From the cell containing the given text, extract its center point as [x, y] coordinate. 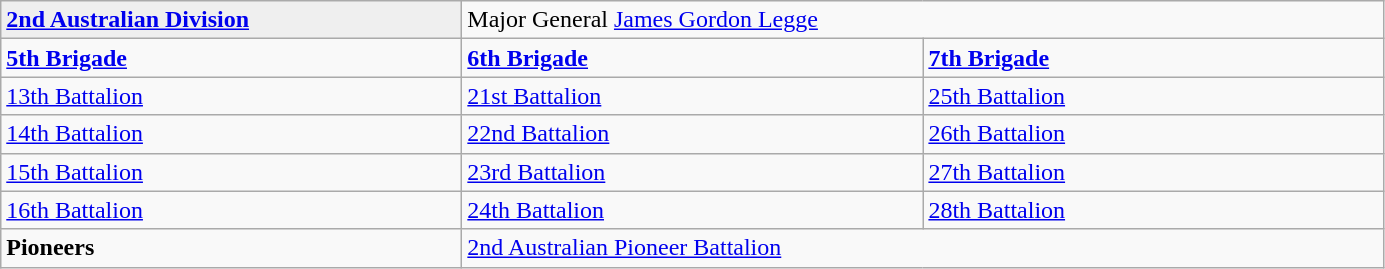
22nd Battalion [692, 134]
Major General James Gordon Legge [923, 20]
21st Battalion [692, 96]
6th Brigade [692, 58]
16th Battalion [232, 210]
25th Battalion [1154, 96]
7th Brigade [1154, 58]
28th Battalion [1154, 210]
2nd Australian Division [232, 20]
15th Battalion [232, 172]
5th Brigade [232, 58]
Pioneers [232, 248]
13th Battalion [232, 96]
24th Battalion [692, 210]
14th Battalion [232, 134]
27th Battalion [1154, 172]
23rd Battalion [692, 172]
26th Battalion [1154, 134]
2nd Australian Pioneer Battalion [923, 248]
